Locate the cell with the specified text and output its [X, Y] center coordinate. 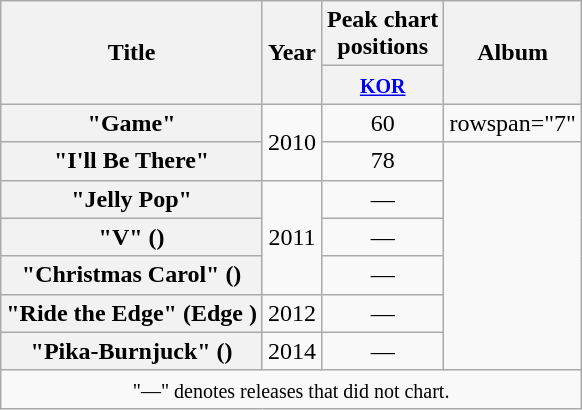
"I'll Be There" [132, 161]
"—" denotes releases that did not chart. [292, 389]
"Pika-Burnjuck" () [132, 351]
2012 [292, 313]
"Game" [132, 123]
2011 [292, 237]
2014 [292, 351]
"Christmas Carol" () [132, 275]
Album [513, 52]
2010 [292, 142]
Year [292, 52]
60 [383, 123]
"V" () [132, 237]
Title [132, 52]
KOR [383, 85]
"Jelly Pop" [132, 199]
rowspan="7" [513, 123]
Peak chart positions [383, 34]
78 [383, 161]
"Ride the Edge" (Edge ) [132, 313]
